Determine the (X, Y) coordinate at the center of the cell enclosing the given text.  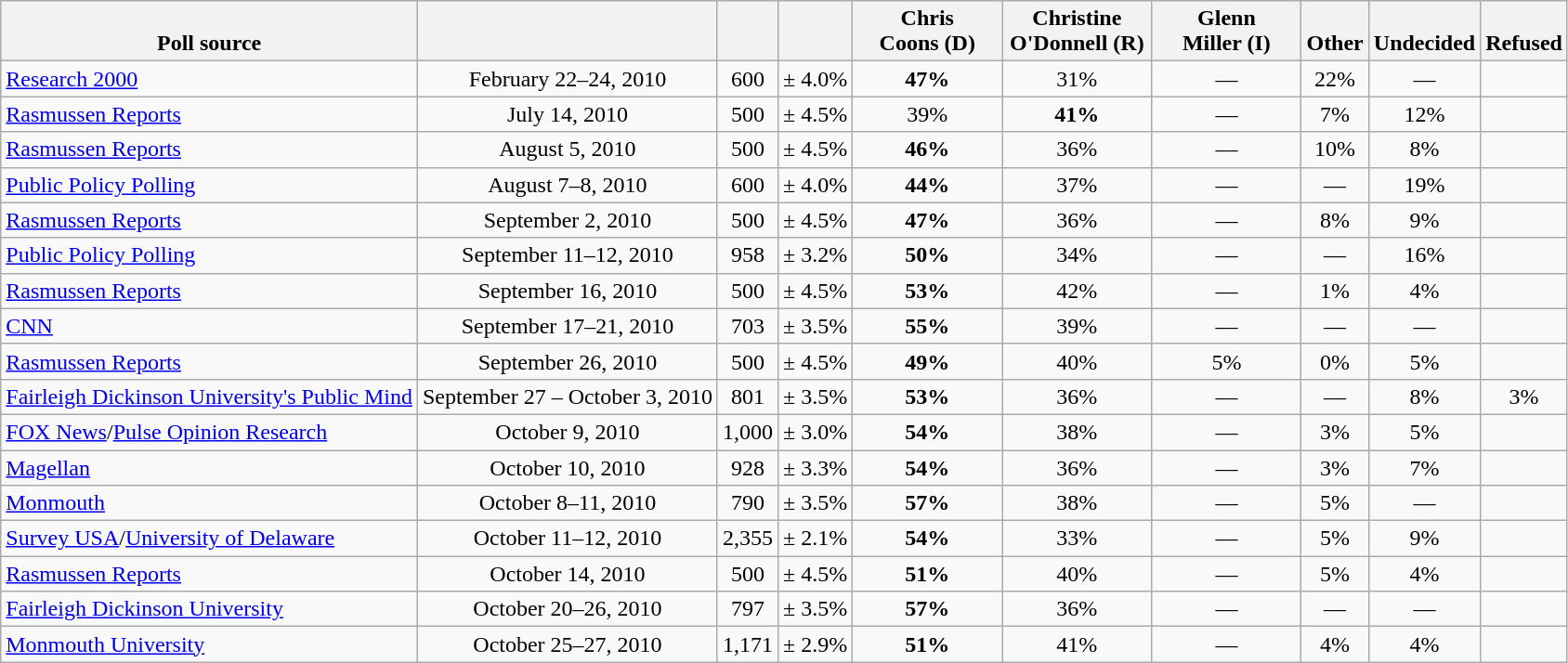
± 3.3% (816, 467)
Research 2000 (210, 79)
Undecided (1424, 32)
± 2.9% (816, 644)
703 (747, 326)
October 10, 2010 (567, 467)
September 26, 2010 (567, 361)
± 3.2% (816, 255)
FOX News/Pulse Opinion Research (210, 432)
October 25–27, 2010 (567, 644)
October 20–26, 2010 (567, 609)
± 2.1% (816, 539)
Fairleigh Dickinson University's Public Mind (210, 396)
Refused (1524, 32)
September 16, 2010 (567, 291)
ChrisCoons (D) (927, 32)
801 (747, 396)
Monmouth (210, 503)
ChristineO'Donnell (R) (1078, 32)
GlennMiller (I) (1226, 32)
790 (747, 503)
Fairleigh Dickinson University (210, 609)
797 (747, 609)
33% (1078, 539)
± 3.0% (816, 432)
October 8–11, 2010 (567, 503)
February 22–24, 2010 (567, 79)
Magellan (210, 467)
1,171 (747, 644)
October 9, 2010 (567, 432)
Poll source (210, 32)
Other (1335, 32)
10% (1335, 149)
928 (747, 467)
34% (1078, 255)
September 11–12, 2010 (567, 255)
12% (1424, 114)
55% (927, 326)
September 17–21, 2010 (567, 326)
46% (927, 149)
1% (1335, 291)
49% (927, 361)
958 (747, 255)
44% (927, 185)
37% (1078, 185)
0% (1335, 361)
CNN (210, 326)
Monmouth University (210, 644)
16% (1424, 255)
August 7–8, 2010 (567, 185)
October 11–12, 2010 (567, 539)
September 27 – October 3, 2010 (567, 396)
31% (1078, 79)
August 5, 2010 (567, 149)
50% (927, 255)
September 2, 2010 (567, 220)
2,355 (747, 539)
42% (1078, 291)
Survey USA/University of Delaware (210, 539)
July 14, 2010 (567, 114)
19% (1424, 185)
October 14, 2010 (567, 574)
1,000 (747, 432)
22% (1335, 79)
